Locate the cell with the specified text and output its [X, Y] center coordinate. 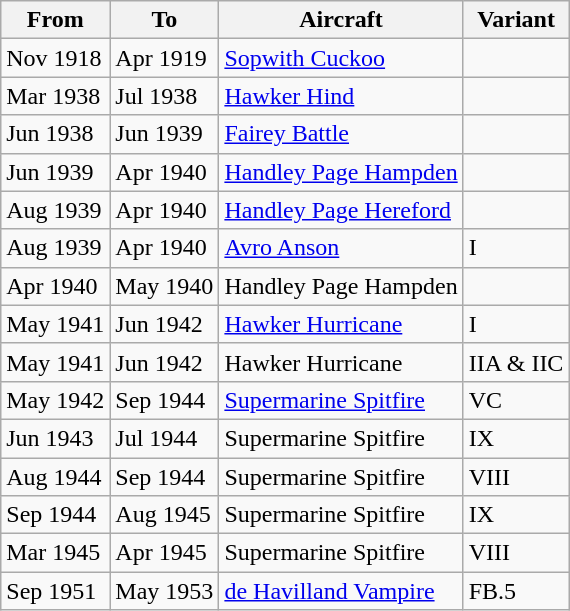
VC [516, 400]
From [56, 20]
Apr 1919 [164, 58]
de Havilland Vampire [341, 591]
Hawker Hind [341, 96]
Jul 1944 [164, 438]
Nov 1918 [56, 58]
Sopwith Cuckoo [341, 58]
Jul 1938 [164, 96]
Mar 1945 [56, 553]
May 1940 [164, 286]
IIA & IIC [516, 362]
Jun 1943 [56, 438]
Aug 1945 [164, 515]
To [164, 20]
Sep 1951 [56, 591]
Avro Anson [341, 248]
Aircraft [341, 20]
May 1942 [56, 400]
Aug 1944 [56, 477]
Apr 1945 [164, 553]
May 1953 [164, 591]
Jun 1938 [56, 134]
Fairey Battle [341, 134]
FB.5 [516, 591]
Mar 1938 [56, 96]
Handley Page Hereford [341, 210]
Variant [516, 20]
